Pinpoint the cell where the given text exists, returning its [X, Y] midpoint coordinate. 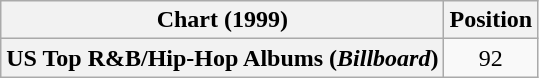
US Top R&B/Hip-Hop Albums (Billboard) [222, 58]
92 [491, 58]
Position [491, 20]
Chart (1999) [222, 20]
